Output the [x, y] coordinate of the center of the cell containing the given text.  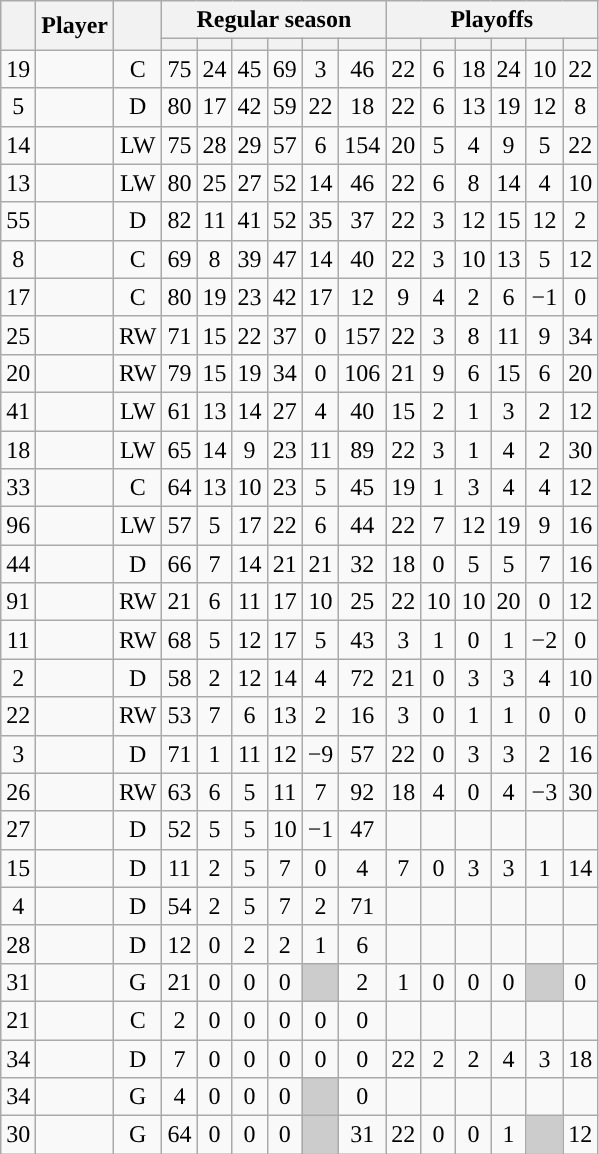
106 [362, 373]
82 [180, 221]
63 [180, 792]
91 [18, 602]
43 [362, 640]
55 [18, 221]
59 [284, 107]
96 [18, 526]
66 [180, 564]
26 [18, 792]
35 [320, 221]
89 [362, 449]
39 [250, 259]
61 [180, 411]
32 [362, 564]
154 [362, 145]
79 [180, 373]
−2 [544, 640]
68 [180, 640]
58 [180, 678]
Regular season [274, 20]
53 [180, 716]
−9 [320, 754]
157 [362, 335]
Player [75, 26]
29 [250, 145]
−3 [544, 792]
65 [180, 449]
92 [362, 792]
54 [180, 906]
72 [362, 678]
33 [18, 488]
Playoffs [492, 20]
